Find where the given text appears and provide that cell's center as (x, y) coordinate. 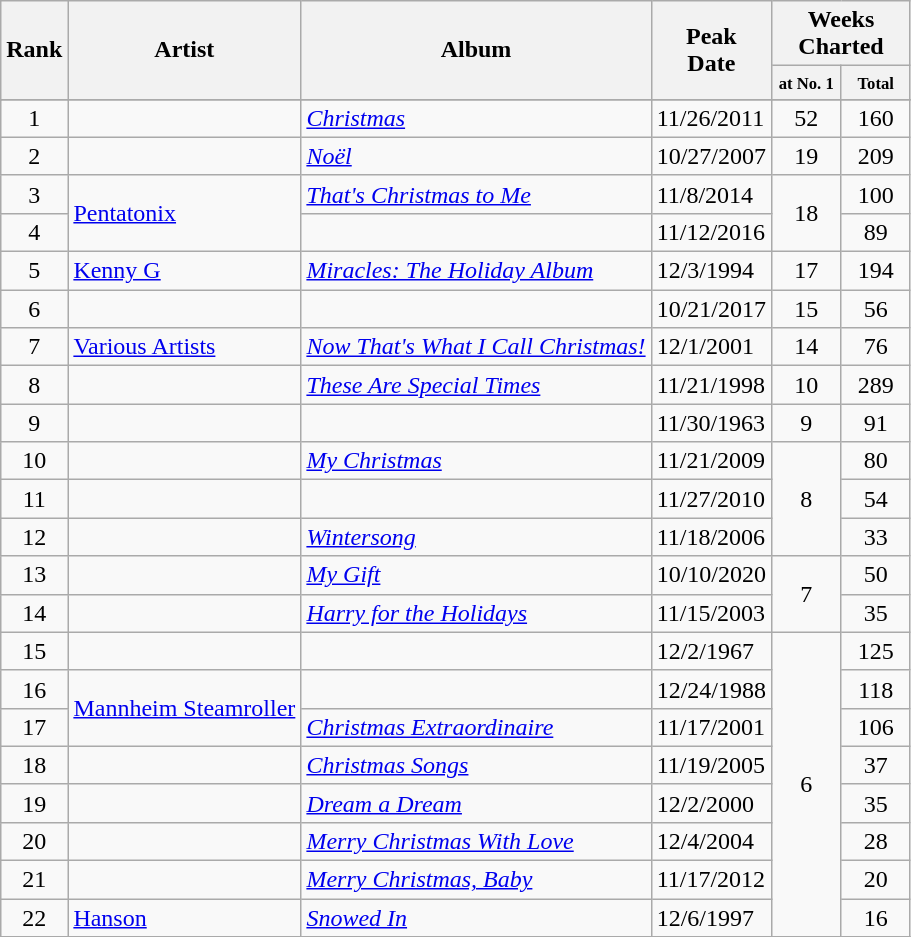
11/26/2011 (711, 118)
91 (876, 423)
Pentatonix (184, 213)
These Are Special Times (476, 385)
80 (876, 461)
10/10/2020 (711, 575)
Mannheim Steamroller (184, 708)
4 (34, 232)
12/4/2004 (711, 841)
89 (876, 232)
That's Christmas to Me (476, 194)
289 (876, 385)
12/24/1988 (711, 689)
Hanson (184, 918)
5 (34, 271)
Christmas (476, 118)
12 (34, 537)
PeakDate (711, 50)
194 (876, 271)
Snowed In (476, 918)
76 (876, 347)
52 (806, 118)
3 (34, 194)
12/2/1967 (711, 651)
My Gift (476, 575)
125 (876, 651)
21 (34, 880)
Noël (476, 156)
11/15/2003 (711, 613)
37 (876, 765)
12/1/2001 (711, 347)
100 (876, 194)
160 (876, 118)
209 (876, 156)
10/27/2007 (711, 156)
13 (34, 575)
11/12/2016 (711, 232)
11/17/2012 (711, 880)
11/30/1963 (711, 423)
Artist (184, 50)
118 (876, 689)
Miracles: The Holiday Album (476, 271)
22 (34, 918)
Wintersong (476, 537)
11/21/1998 (711, 385)
Rank (34, 50)
2 (34, 156)
Total (876, 82)
Harry for the Holidays (476, 613)
11/17/2001 (711, 727)
33 (876, 537)
56 (876, 309)
11/18/2006 (711, 537)
12/3/1994 (711, 271)
11 (34, 499)
Christmas Extraordinaire (476, 727)
My Christmas (476, 461)
at No. 1 (806, 82)
11/19/2005 (711, 765)
Various Artists (184, 347)
12/6/1997 (711, 918)
11/8/2014 (711, 194)
Weeks Charted (842, 34)
12/2/2000 (711, 803)
Dream a Dream (476, 803)
50 (876, 575)
11/27/2010 (711, 499)
11/21/2009 (711, 461)
Merry Christmas With Love (476, 841)
106 (876, 727)
10/21/2017 (711, 309)
Kenny G (184, 271)
28 (876, 841)
1 (34, 118)
Merry Christmas, Baby (476, 880)
Now That's What I Call Christmas! (476, 347)
54 (876, 499)
Album (476, 50)
Christmas Songs (476, 765)
